Provide the [x, y] coordinate of the cell's center where the given text is located.  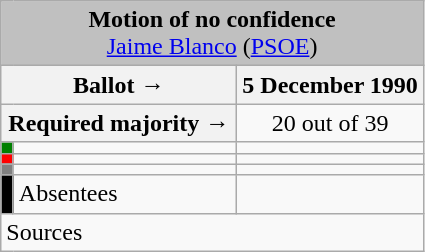
5 December 1990 [330, 85]
Required majority → [119, 123]
Absentees [125, 194]
Motion of no confidenceJaime Blanco (PSOE) [212, 34]
Sources [212, 232]
20 out of 39 [330, 123]
Ballot → [119, 85]
